Extract the [X, Y] coordinate from the center of the cell holding the provided text.  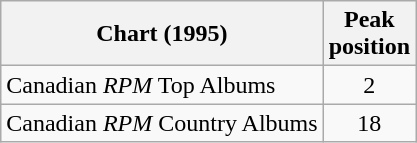
Canadian RPM Top Albums [162, 85]
Chart (1995) [162, 34]
18 [369, 123]
2 [369, 85]
Canadian RPM Country Albums [162, 123]
Peakposition [369, 34]
